Capture the cell that displays the provided text and extract its (X, Y) central coordinate. 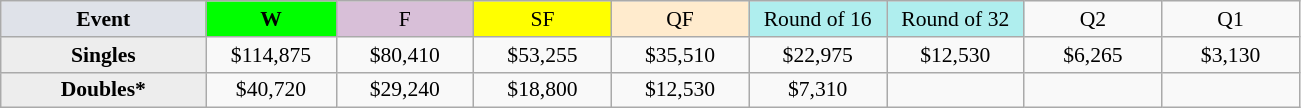
$29,240 (405, 90)
$35,510 (680, 55)
$53,255 (543, 55)
QF (680, 19)
Round of 16 (818, 19)
Round of 32 (955, 19)
Q1 (1231, 19)
$80,410 (405, 55)
Event (104, 19)
$3,130 (1231, 55)
$114,875 (271, 55)
W (271, 19)
$18,800 (543, 90)
$7,310 (818, 90)
SF (543, 19)
$6,265 (1093, 55)
Doubles* (104, 90)
Singles (104, 55)
$22,975 (818, 55)
F (405, 19)
Q2 (1093, 19)
$40,720 (271, 90)
